Extract the [X, Y] coordinate from the center of the cell holding the provided text.  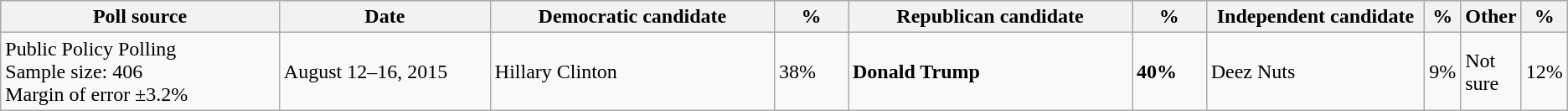
August 12–16, 2015 [384, 71]
Other [1491, 17]
Date [384, 17]
38% [811, 71]
Republican candidate [990, 17]
Hillary Clinton [632, 71]
Public Policy PollingSample size: 406Margin of error ±3.2% [141, 71]
9% [1442, 71]
Poll source [141, 17]
Independent candidate [1315, 17]
Donald Trump [990, 71]
12% [1545, 71]
Not sure [1491, 71]
Deez Nuts [1315, 71]
Democratic candidate [632, 17]
40% [1169, 71]
